Determine the (x, y) coordinate at the center of the cell enclosing the given text.  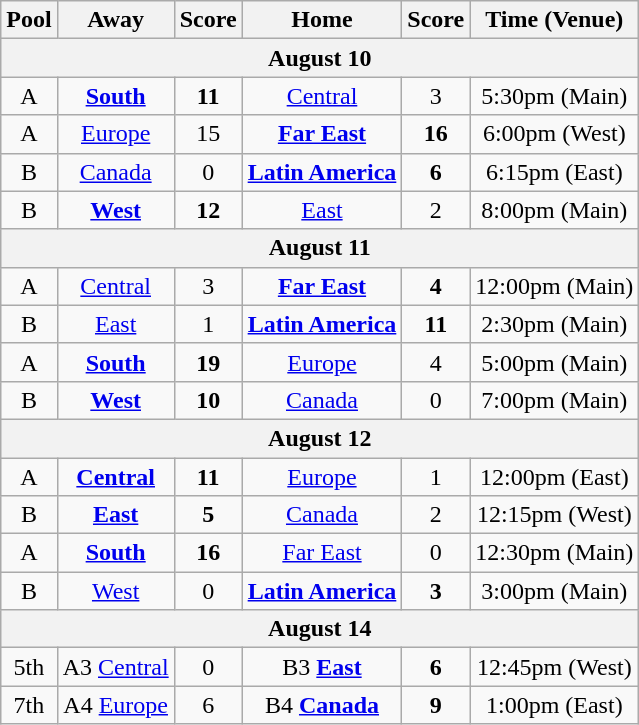
7th (29, 705)
B3 East (322, 667)
12 (208, 210)
Pool (29, 20)
5th (29, 667)
6:00pm (West) (554, 134)
6:15pm (East) (554, 172)
Away (116, 20)
2:30pm (Main) (554, 324)
19 (208, 362)
12:45pm (West) (554, 667)
12:30pm (Main) (554, 553)
12:00pm (Main) (554, 286)
15 (208, 134)
B4 Canada (322, 705)
August 14 (320, 629)
A4 Europe (116, 705)
August 11 (320, 248)
Time (Venue) (554, 20)
12:00pm (East) (554, 477)
August 12 (320, 438)
8:00pm (Main) (554, 210)
7:00pm (Main) (554, 400)
10 (208, 400)
5:30pm (Main) (554, 96)
5:00pm (Main) (554, 362)
5 (208, 515)
3:00pm (Main) (554, 591)
A3 Central (116, 667)
August 10 (320, 58)
12:15pm (West) (554, 515)
Home (322, 20)
9 (436, 705)
1:00pm (East) (554, 705)
